Provide the (x, y) coordinate of the cell's center where the given text is located.  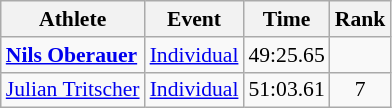
Nils Oberauer (73, 55)
Julian Tritscher (73, 90)
Athlete (73, 19)
Event (194, 19)
51:03.61 (286, 90)
Time (286, 19)
49:25.65 (286, 55)
7 (360, 90)
Rank (360, 19)
